Identify which cell holds the provided text, then report its [x, y] central coordinate. 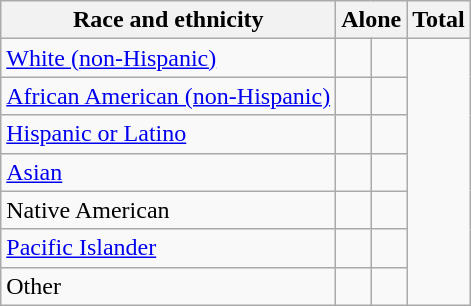
Race and ethnicity [168, 20]
African American (non-Hispanic) [168, 96]
Hispanic or Latino [168, 134]
Other [168, 286]
White (non-Hispanic) [168, 58]
Pacific Islander [168, 248]
Native American [168, 210]
Asian [168, 172]
Alone [372, 20]
Total [439, 20]
